Pinpoint the cell where the given text exists, returning its [x, y] midpoint coordinate. 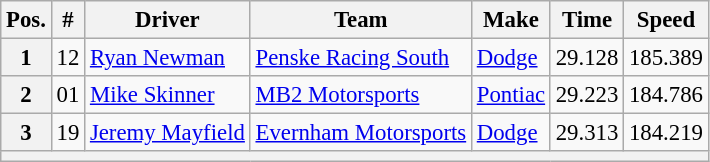
01 [68, 95]
Time [586, 20]
Penske Racing South [360, 58]
Ryan Newman [168, 58]
12 [68, 58]
Pos. [26, 20]
29.223 [586, 95]
# [68, 20]
185.389 [666, 58]
3 [26, 133]
Jeremy Mayfield [168, 133]
MB2 Motorsports [360, 95]
1 [26, 58]
29.313 [586, 133]
19 [68, 133]
Make [510, 20]
184.219 [666, 133]
Team [360, 20]
2 [26, 95]
Evernham Motorsports [360, 133]
29.128 [586, 58]
Driver [168, 20]
Speed [666, 20]
Pontiac [510, 95]
184.786 [666, 95]
Mike Skinner [168, 95]
